Detect which cell encompasses the target text, then output its [X, Y] center coordinate. 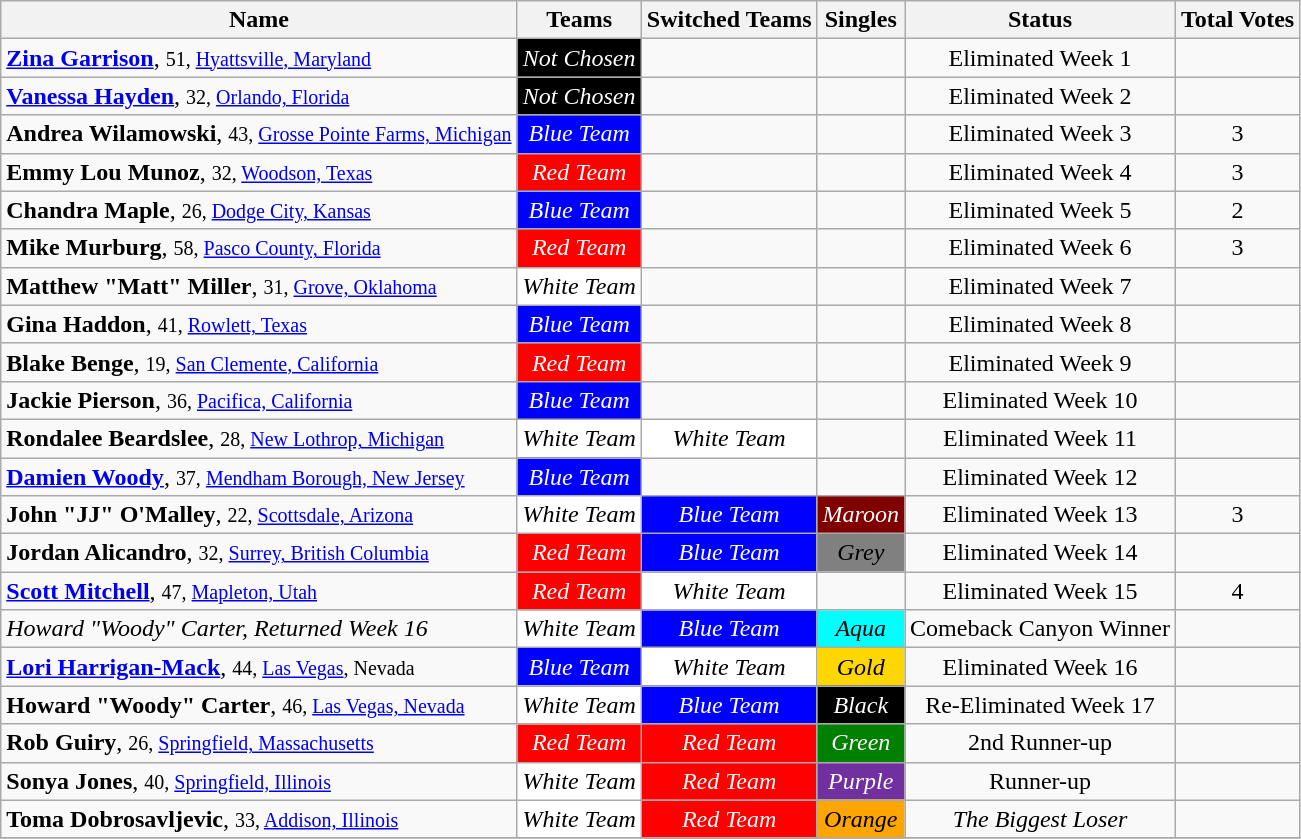
Teams [579, 20]
Emmy Lou Munoz, 32, Woodson, Texas [259, 172]
Gold [861, 667]
Eliminated Week 4 [1040, 172]
Toma Dobrosavljevic, 33, Addison, Illinois [259, 819]
Runner-up [1040, 781]
Howard "Woody" Carter, Returned Week 16 [259, 629]
Andrea Wilamowski, 43, Grosse Pointe Farms, Michigan [259, 134]
2nd Runner-up [1040, 743]
Howard "Woody" Carter, 46, Las Vegas, Nevada [259, 705]
The Biggest Loser [1040, 819]
Eliminated Week 15 [1040, 591]
Grey [861, 553]
Eliminated Week 13 [1040, 515]
Scott Mitchell, 47, Mapleton, Utah [259, 591]
Eliminated Week 3 [1040, 134]
John "JJ" O'Malley, 22, Scottsdale, Arizona [259, 515]
Maroon [861, 515]
Rondalee Beardslee, 28, New Lothrop, Michigan [259, 438]
Blake Benge, 19, San Clemente, California [259, 362]
Switched Teams [729, 20]
Eliminated Week 2 [1040, 96]
Rob Guiry, 26, Springfield, Massachusetts [259, 743]
Eliminated Week 5 [1040, 210]
Black [861, 705]
Gina Haddon, 41, Rowlett, Texas [259, 324]
Comeback Canyon Winner [1040, 629]
Eliminated Week 1 [1040, 58]
Aqua [861, 629]
Eliminated Week 11 [1040, 438]
Name [259, 20]
Sonya Jones, 40, Springfield, Illinois [259, 781]
Matthew "Matt" Miller, 31, Grove, Oklahoma [259, 286]
Singles [861, 20]
Eliminated Week 16 [1040, 667]
Eliminated Week 14 [1040, 553]
4 [1237, 591]
Zina Garrison, 51, Hyattsville, Maryland [259, 58]
Total Votes [1237, 20]
2 [1237, 210]
Eliminated Week 9 [1040, 362]
Eliminated Week 10 [1040, 400]
Purple [861, 781]
Re-Eliminated Week 17 [1040, 705]
Jackie Pierson, 36, Pacifica, California [259, 400]
Orange [861, 819]
Chandra Maple, 26, Dodge City, Kansas [259, 210]
Lori Harrigan-Mack, 44, Las Vegas, Nevada [259, 667]
Jordan Alicandro, 32, Surrey, British Columbia [259, 553]
Eliminated Week 8 [1040, 324]
Status [1040, 20]
Mike Murburg, 58, Pasco County, Florida [259, 248]
Vanessa Hayden, 32, Orlando, Florida [259, 96]
Eliminated Week 6 [1040, 248]
Damien Woody, 37, Mendham Borough, New Jersey [259, 477]
Eliminated Week 12 [1040, 477]
Eliminated Week 7 [1040, 286]
Green [861, 743]
